For the text-containing cell, return its midpoint in [x, y] coordinate format. 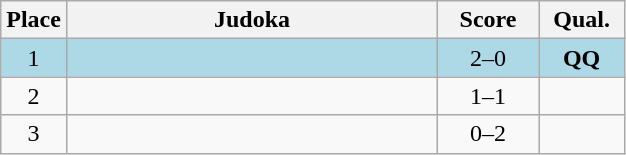
2 [34, 96]
QQ [582, 58]
0–2 [488, 134]
1–1 [488, 96]
Score [488, 20]
Judoka [252, 20]
1 [34, 58]
3 [34, 134]
Place [34, 20]
Qual. [582, 20]
2–0 [488, 58]
